For the text-containing cell, return its midpoint in (X, Y) coordinate format. 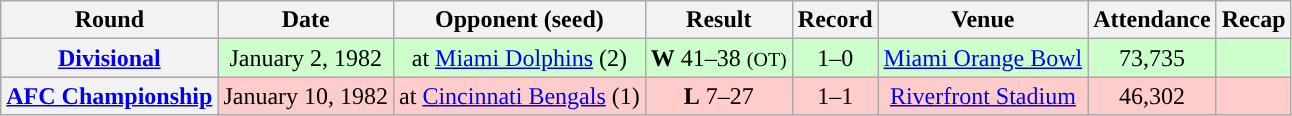
Attendance (1152, 20)
Opponent (seed) (520, 20)
1–1 (835, 96)
L 7–27 (718, 96)
Result (718, 20)
January 2, 1982 (306, 58)
73,735 (1152, 58)
Date (306, 20)
Miami Orange Bowl (983, 58)
at Miami Dolphins (2) (520, 58)
46,302 (1152, 96)
at Cincinnati Bengals (1) (520, 96)
Venue (983, 20)
Record (835, 20)
January 10, 1982 (306, 96)
1–0 (835, 58)
Divisional (110, 58)
Recap (1254, 20)
Riverfront Stadium (983, 96)
W 41–38 (OT) (718, 58)
AFC Championship (110, 96)
Round (110, 20)
